Determine the [X, Y] coordinate at the center of the cell enclosing the given text.  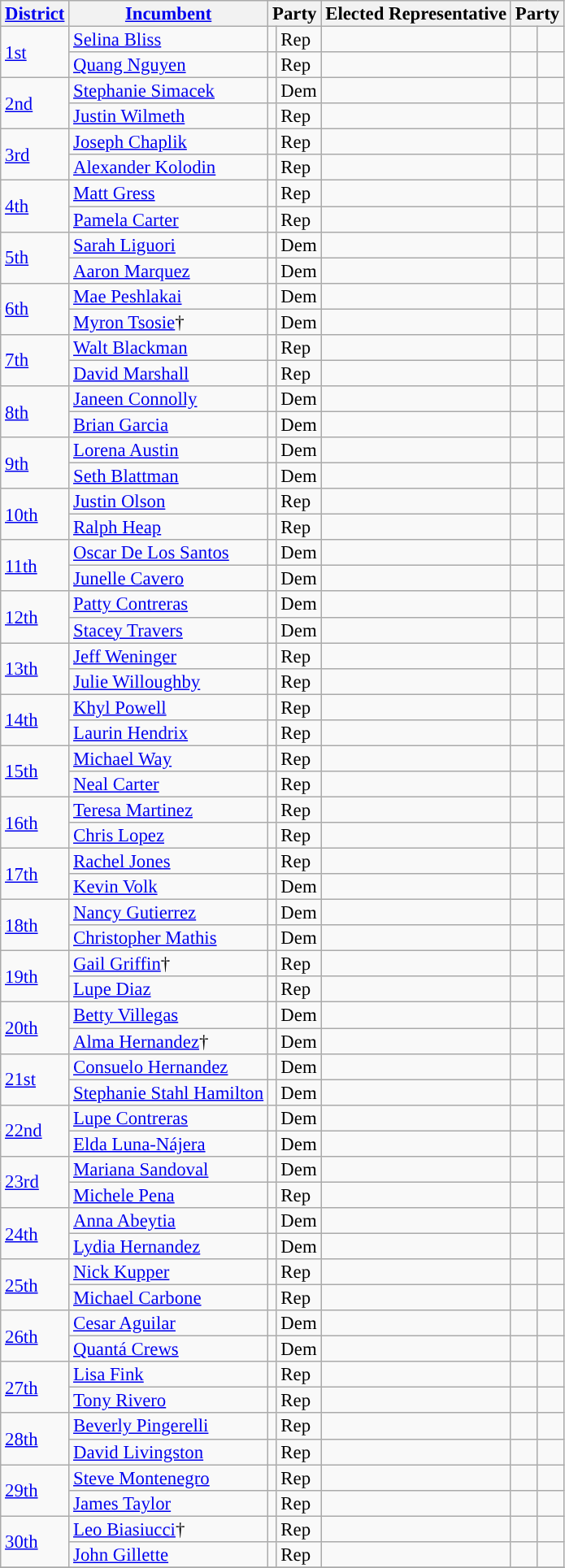
Chris Lopez [169, 836]
Incumbent [169, 14]
Walt Blackman [169, 348]
District [35, 14]
5th [35, 257]
25th [35, 1284]
Seth Blattman [169, 476]
18th [35, 925]
Lorena Austin [169, 450]
Anna Abeytia [169, 1221]
28th [35, 1439]
2nd [35, 104]
Steve Montenegro [169, 1478]
Cesar Aguilar [169, 1323]
Stephanie Stahl Hamilton [169, 1092]
26th [35, 1336]
19th [35, 977]
Aaron Marquez [169, 271]
12th [35, 618]
Julie Willoughby [169, 681]
Brian Garcia [169, 424]
Jeff Weninger [169, 656]
Christopher Mathis [169, 938]
Laurin Hendrix [169, 733]
27th [35, 1387]
23rd [35, 1182]
Gail Griffin† [169, 964]
Michele Pena [169, 1195]
Mae Peshlakai [169, 296]
Lisa Fink [169, 1375]
Michael Carbone [169, 1298]
Sarah Liguori [169, 245]
David Marshall [169, 373]
Michael Way [169, 758]
7th [35, 361]
Tony Rivero [169, 1401]
Neal Carter [169, 784]
Kevin Volk [169, 887]
James Taylor [169, 1503]
Consuelo Hernandez [169, 1066]
22nd [35, 1130]
6th [35, 309]
Teresa Martinez [169, 810]
Quantá Crews [169, 1349]
Rachel Jones [169, 862]
15th [35, 771]
Mariana Sandoval [169, 1170]
4th [35, 206]
Quang Nguyen [169, 65]
John Gillette [169, 1555]
Pamela Carter [169, 219]
Stephanie Simacek [169, 91]
16th [35, 823]
Alma Hernandez† [169, 1041]
21st [35, 1079]
17th [35, 875]
Janeen Connolly [169, 399]
Junelle Cavero [169, 579]
Lupe Diaz [169, 990]
20th [35, 1027]
11th [35, 566]
3rd [35, 154]
Alexander Kolodin [169, 167]
Stacey Travers [169, 630]
Justin Olson [169, 502]
14th [35, 720]
Khyl Powell [169, 707]
Nick Kupper [169, 1272]
Ralph Heap [169, 528]
Joseph Chaplik [169, 142]
24th [35, 1234]
10th [35, 514]
29th [35, 1491]
9th [35, 463]
30th [35, 1541]
Oscar De Los Santos [169, 553]
Nancy Gutierrez [169, 913]
Leo Biasiucci† [169, 1529]
Lupe Contreras [169, 1118]
Lydia Hernandez [169, 1246]
Justin Wilmeth [169, 116]
David Livingston [169, 1452]
Beverly Pingerelli [169, 1427]
13th [35, 668]
Patty Contreras [169, 605]
8th [35, 411]
Elected Representative [416, 14]
1st [35, 52]
Myron Tsosie† [169, 322]
Matt Gress [169, 193]
Elda Luna-Nájera [169, 1144]
Betty Villegas [169, 1015]
Selina Bliss [169, 40]
